From the cell containing the given text, extract its center point as (x, y) coordinate. 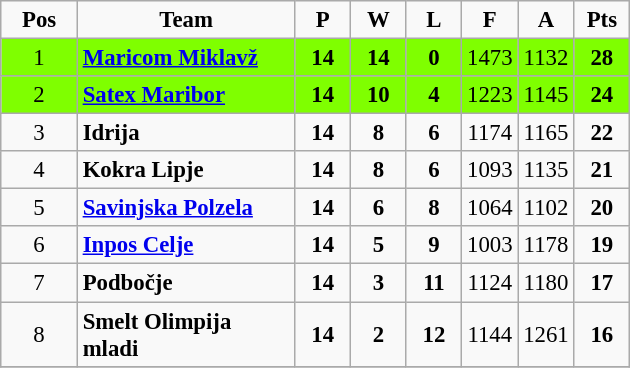
1144 (490, 334)
9 (434, 245)
L (434, 20)
Kokra Lipje (186, 170)
F (490, 20)
Maricom Miklavž (186, 58)
1132 (546, 58)
1261 (546, 334)
10 (379, 95)
1135 (546, 170)
Pos (40, 20)
20 (602, 208)
19 (602, 245)
Idrija (186, 133)
24 (602, 95)
Team (186, 20)
0 (434, 58)
P (323, 20)
16 (602, 334)
1165 (546, 133)
1 (40, 58)
1145 (546, 95)
Smelt Olimpija mladi (186, 334)
1174 (490, 133)
Inpos Celje (186, 245)
Satex Maribor (186, 95)
1003 (490, 245)
1473 (490, 58)
1102 (546, 208)
17 (602, 283)
W (379, 20)
Savinjska Polzela (186, 208)
12 (434, 334)
1180 (546, 283)
1064 (490, 208)
28 (602, 58)
1223 (490, 95)
1124 (490, 283)
11 (434, 283)
1093 (490, 170)
22 (602, 133)
1178 (546, 245)
21 (602, 170)
Pts (602, 20)
Podbočje (186, 283)
A (546, 20)
7 (40, 283)
